Locate the cell with the specified text and output its (X, Y) center coordinate. 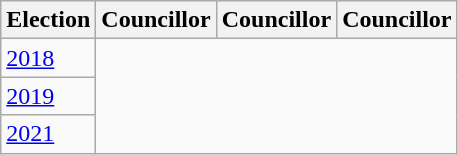
2018 (48, 58)
2021 (48, 134)
2019 (48, 96)
Election (48, 20)
